Locate the cell with the specified text and output its (X, Y) center coordinate. 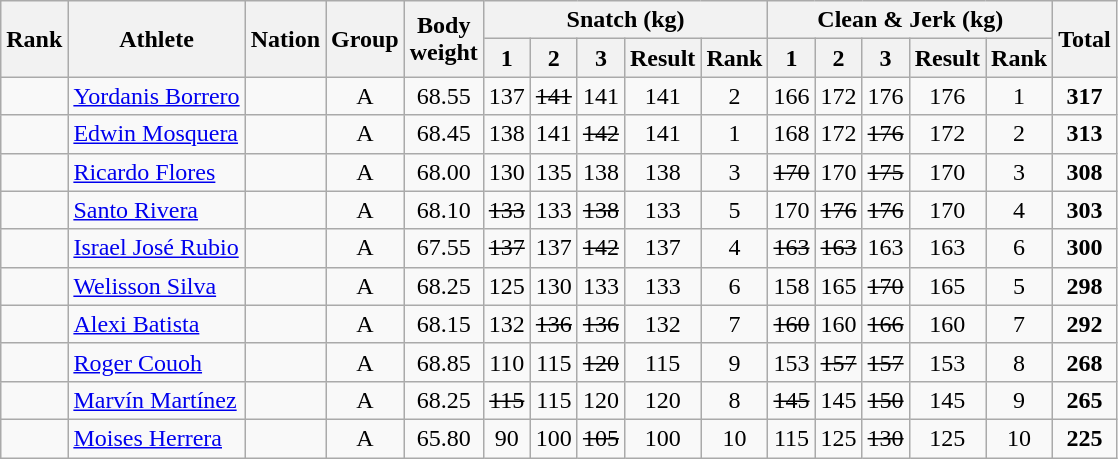
308 (1085, 172)
268 (1085, 362)
300 (1085, 248)
Group (366, 39)
68.55 (444, 96)
Roger Couoh (156, 362)
65.80 (444, 438)
Marvín Martínez (156, 400)
Clean & Jerk (kg) (910, 20)
292 (1085, 324)
265 (1085, 400)
68.00 (444, 172)
175 (886, 172)
298 (1085, 286)
Athlete (156, 39)
135 (554, 172)
Yordanis Borrero (156, 96)
Nation (285, 39)
Ricardo Flores (156, 172)
225 (1085, 438)
Welisson Silva (156, 286)
68.45 (444, 134)
Moises Herrera (156, 438)
317 (1085, 96)
Israel José Rubio (156, 248)
Snatch (kg) (626, 20)
90 (506, 438)
Total (1085, 39)
158 (792, 286)
68.15 (444, 324)
Edwin Mosquera (156, 134)
Bodyweight (444, 39)
Alexi Batista (156, 324)
303 (1085, 210)
105 (600, 438)
68.10 (444, 210)
150 (886, 400)
168 (792, 134)
313 (1085, 134)
67.55 (444, 248)
Santo Rivera (156, 210)
110 (506, 362)
68.85 (444, 362)
